Return (X, Y) of the center of cell containing provided text 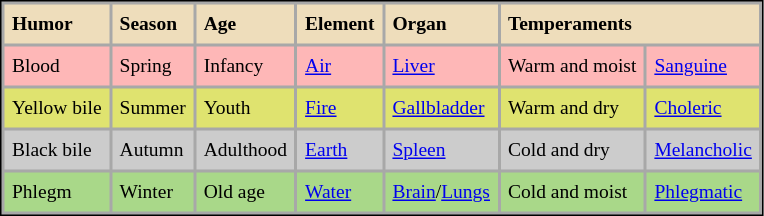
Phlegm (56, 192)
Air (340, 66)
Cold and dry (572, 150)
Black bile (56, 150)
Infancy (245, 66)
Choleric (703, 108)
Element (340, 24)
Phlegmatic (703, 192)
Warm and moist (572, 66)
Melancholic (703, 150)
Fire (340, 108)
Summer (152, 108)
Sanguine (703, 66)
Old age (245, 192)
Earth (340, 150)
Warm and dry (572, 108)
Brain/Lungs (442, 192)
Water (340, 192)
Liver (442, 66)
Adulthood (245, 150)
Winter (152, 192)
Cold and moist (572, 192)
Yellow bile (56, 108)
Age (245, 24)
Humor (56, 24)
Gallbladder (442, 108)
Organ (442, 24)
Spleen (442, 150)
Youth (245, 108)
Blood (56, 66)
Temperaments (630, 24)
Autumn (152, 150)
Season (152, 24)
Spring (152, 66)
